Pinpoint the cell where the given text exists, returning its (X, Y) midpoint coordinate. 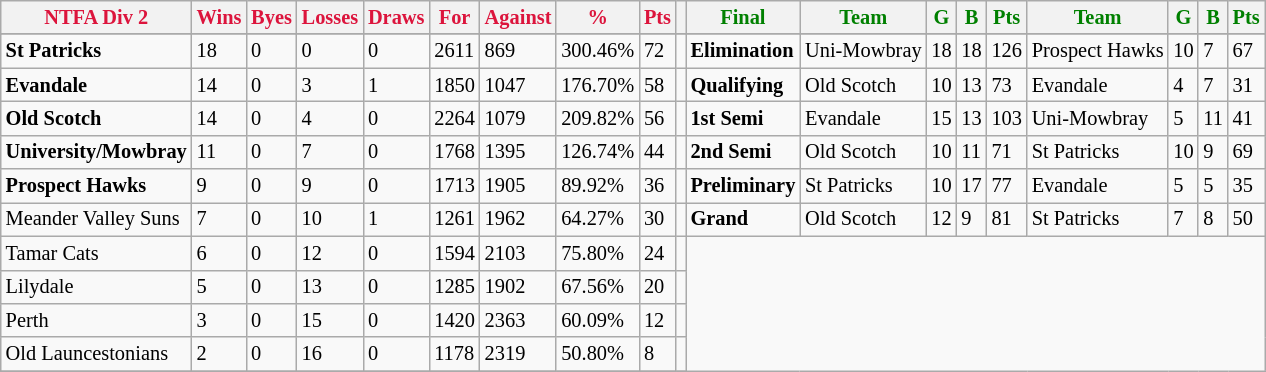
73 (1007, 85)
1395 (518, 152)
1962 (518, 219)
20 (658, 287)
2611 (454, 51)
75.80% (598, 253)
Losses (330, 17)
1st Semi (744, 118)
81 (1007, 219)
1047 (518, 85)
176.70% (598, 85)
Lilydale (96, 287)
72 (658, 51)
2363 (518, 320)
1594 (454, 253)
Elimination (744, 51)
44 (658, 152)
6 (220, 253)
1079 (518, 118)
Draws (396, 17)
University/Mowbray (96, 152)
50 (1246, 219)
31 (1246, 85)
2nd Semi (744, 152)
For (454, 17)
2 (220, 354)
30 (658, 219)
% (598, 17)
36 (658, 186)
24 (658, 253)
Preliminary (744, 186)
Meander Valley Suns (96, 219)
77 (1007, 186)
Final (744, 17)
Old Launcestonians (96, 354)
Byes (271, 17)
Tamar Cats (96, 253)
67.56% (598, 287)
1285 (454, 287)
64.27% (598, 219)
126.74% (598, 152)
1261 (454, 219)
300.46% (598, 51)
16 (330, 354)
NTFA Div 2 (96, 17)
Against (518, 17)
71 (1007, 152)
209.82% (598, 118)
103 (1007, 118)
58 (658, 85)
17 (972, 186)
126 (1007, 51)
Grand (744, 219)
1178 (454, 354)
1420 (454, 320)
1902 (518, 287)
1850 (454, 85)
67 (1246, 51)
56 (658, 118)
1713 (454, 186)
Perth (96, 320)
Wins (220, 17)
869 (518, 51)
50.80% (598, 354)
2319 (518, 354)
69 (1246, 152)
35 (1246, 186)
2264 (454, 118)
60.09% (598, 320)
2103 (518, 253)
41 (1246, 118)
Qualifying (744, 85)
1905 (518, 186)
1768 (454, 152)
89.92% (598, 186)
